Determine the [X, Y] coordinate at the center of the cell enclosing the given text.  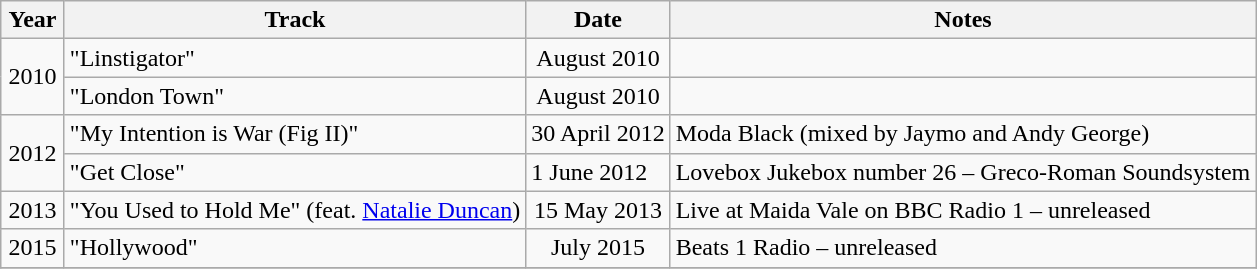
July 2015 [598, 248]
"My Intention is War (Fig II)" [294, 134]
Lovebox Jukebox number 26 – Greco-Roman Soundsystem [963, 172]
30 April 2012 [598, 134]
Track [294, 20]
Year [33, 20]
15 May 2013 [598, 210]
Live at Maida Vale on BBC Radio 1 – unreleased [963, 210]
"Hollywood" [294, 248]
1 June 2012 [598, 172]
Notes [963, 20]
2010 [33, 77]
"Get Close" [294, 172]
"London Town" [294, 96]
"You Used to Hold Me" (feat. Natalie Duncan) [294, 210]
Beats 1 Radio – unreleased [963, 248]
2012 [33, 153]
2015 [33, 248]
2013 [33, 210]
"Linstigator" [294, 58]
Date [598, 20]
Moda Black (mixed by Jaymo and Andy George) [963, 134]
